Locate the cell with the specified text and output its [X, Y] center coordinate. 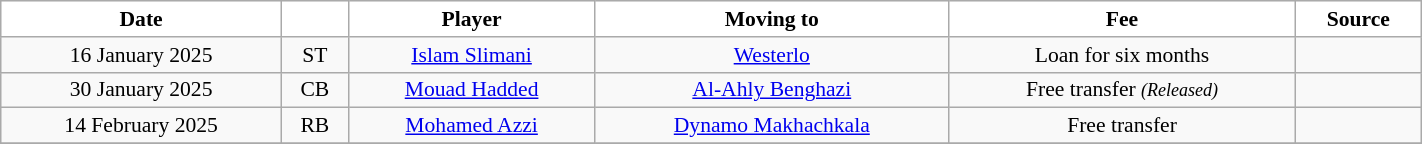
Loan for six months [1122, 55]
16 January 2025 [142, 55]
Source [1358, 19]
Dynamo Makhachkala [772, 126]
14 February 2025 [142, 126]
30 January 2025 [142, 90]
Moving to [772, 19]
Westerlo [772, 55]
Fee [1122, 19]
Mouad Hadded [472, 90]
Free transfer (Released) [1122, 90]
Player [472, 19]
RB [314, 126]
CB [314, 90]
Free transfer [1122, 126]
Islam Slimani [472, 55]
ST [314, 55]
Date [142, 19]
Mohamed Azzi [472, 126]
Al-Ahly Benghazi [772, 90]
